From the cell containing the given text, extract its center point as [x, y] coordinate. 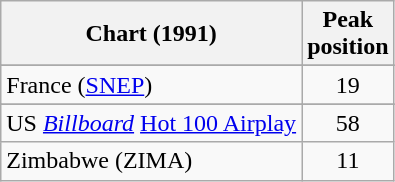
Peakposition [348, 34]
Chart (1991) [152, 34]
58 [348, 123]
Zimbabwe (ZIMA) [152, 161]
US Billboard Hot 100 Airplay [152, 123]
19 [348, 85]
France (SNEP) [152, 85]
11 [348, 161]
